Return the (X, Y) coordinate for the center point of the cell that contains the specified text.  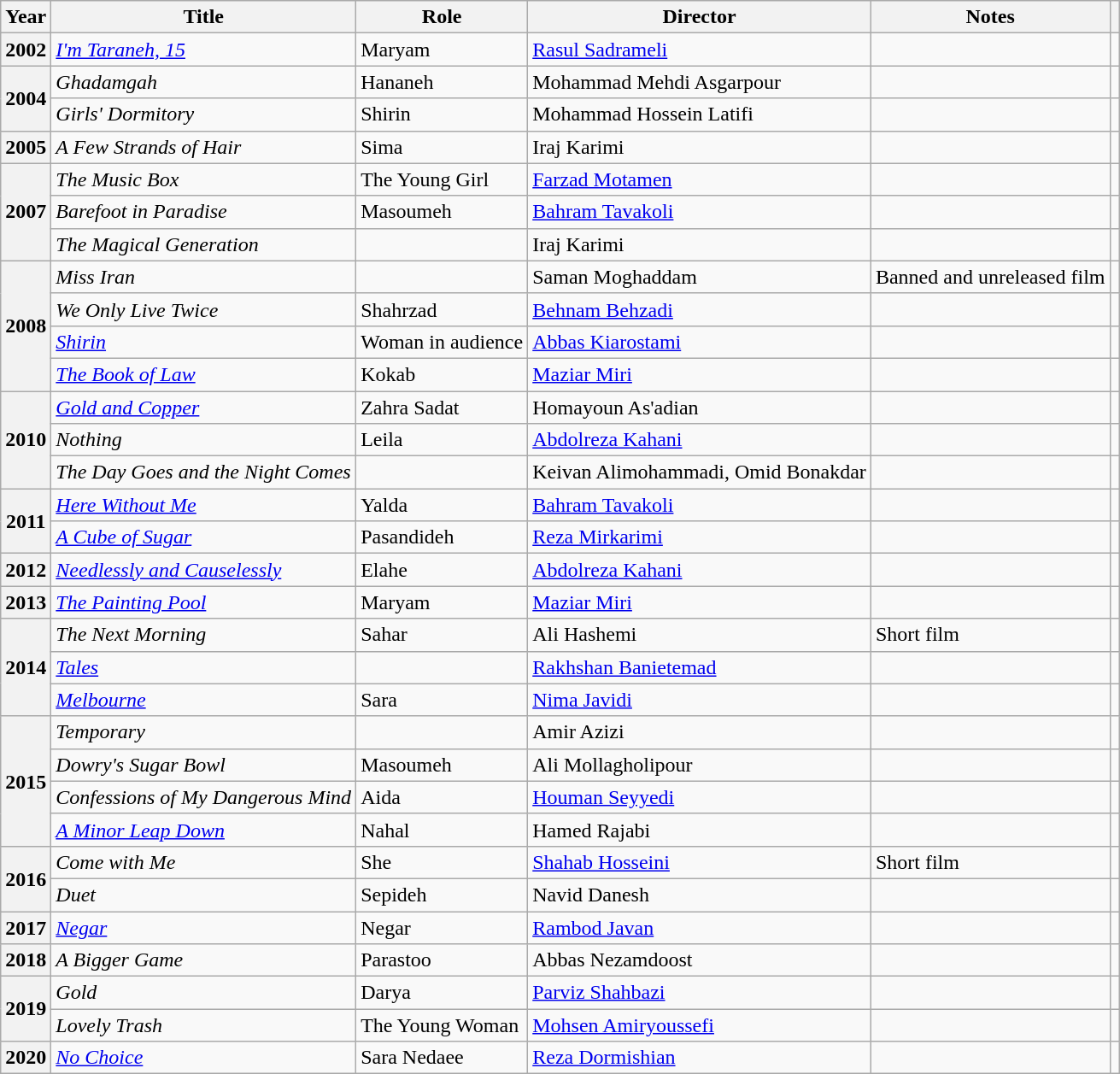
Sara Nedaee (443, 1058)
Zahra Sadat (443, 408)
Director (700, 17)
2010 (26, 440)
2020 (26, 1058)
Yalda (443, 505)
Ali Hashemi (700, 635)
A Bigger Game (203, 960)
Keivan Alimohammadi, Omid Bonakdar (700, 472)
2014 (26, 667)
The Young Woman (443, 1025)
2017 (26, 927)
Sahar (443, 635)
Mohsen Amiryoussefi (700, 1025)
Houman Seyyedi (700, 797)
Here Without Me (203, 505)
I'm Taraneh, 15 (203, 50)
Barefoot in Paradise (203, 212)
Miss Iran (203, 277)
Duet (203, 895)
Confessions of My Dangerous Mind (203, 797)
Gold and Copper (203, 408)
Reza Dormishian (700, 1058)
2019 (26, 1009)
Nothing (203, 440)
Rasul Sadrameli (700, 50)
Role (443, 17)
Mohammad Mehdi Asgarpour (700, 82)
Sepideh (443, 895)
The Next Morning (203, 635)
Abbas Nezamdoost (700, 960)
Needlessly and Causelessly (203, 570)
Come with Me (203, 862)
Navid Danesh (700, 895)
Tales (203, 667)
2012 (26, 570)
Temporary (203, 732)
Kokab (443, 374)
Homayoun As'adian (700, 408)
Farzad Motamen (700, 179)
Ghadamgah (203, 82)
2004 (26, 98)
The Day Goes and the Night Comes (203, 472)
Pasandideh (443, 537)
Leila (443, 440)
The Book of Law (203, 374)
Nima Javidi (700, 700)
2007 (26, 212)
2018 (26, 960)
The Young Girl (443, 179)
Sima (443, 147)
The Music Box (203, 179)
2002 (26, 50)
Woman in audience (443, 342)
Banned and unreleased film (990, 277)
Melbourne (203, 700)
Shahab Hosseini (700, 862)
Rakhshan Banietemad (700, 667)
Ali Mollagholipour (700, 765)
Hananeh (443, 82)
2016 (26, 878)
Behnam Behzadi (700, 309)
Amir Azizi (700, 732)
Reza Mirkarimi (700, 537)
Girls' Dormitory (203, 114)
Title (203, 17)
2008 (26, 326)
Year (26, 17)
A Few Strands of Hair (203, 147)
Saman Moghaddam (700, 277)
We Only Live Twice (203, 309)
2015 (26, 781)
Rambod Javan (700, 927)
The Magical Generation (203, 244)
2013 (26, 602)
Dowry's Sugar Bowl (203, 765)
Hamed Rajabi (700, 830)
The Painting Pool (203, 602)
Aida (443, 797)
A Minor Leap Down (203, 830)
Darya (443, 993)
A Cube of Sugar (203, 537)
Abbas Kiarostami (700, 342)
Notes (990, 17)
Nahal (443, 830)
No Choice (203, 1058)
Sara (443, 700)
2005 (26, 147)
Lovely Trash (203, 1025)
She (443, 862)
Gold (203, 993)
Mohammad Hossein Latifi (700, 114)
Elahe (443, 570)
Shahrzad (443, 309)
2011 (26, 521)
Parastoo (443, 960)
Parviz Shahbazi (700, 993)
